Identify which cell holds the provided text, then report its (X, Y) central coordinate. 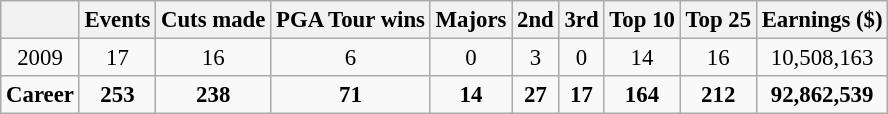
Events (117, 20)
27 (536, 95)
3 (536, 58)
PGA Tour wins (351, 20)
Earnings ($) (822, 20)
Career (40, 95)
Top 10 (642, 20)
6 (351, 58)
2009 (40, 58)
71 (351, 95)
Majors (470, 20)
Cuts made (214, 20)
164 (642, 95)
238 (214, 95)
212 (718, 95)
253 (117, 95)
92,862,539 (822, 95)
3rd (582, 20)
2nd (536, 20)
Top 25 (718, 20)
10,508,163 (822, 58)
